Locate the cell with the specified text and output its (X, Y) center coordinate. 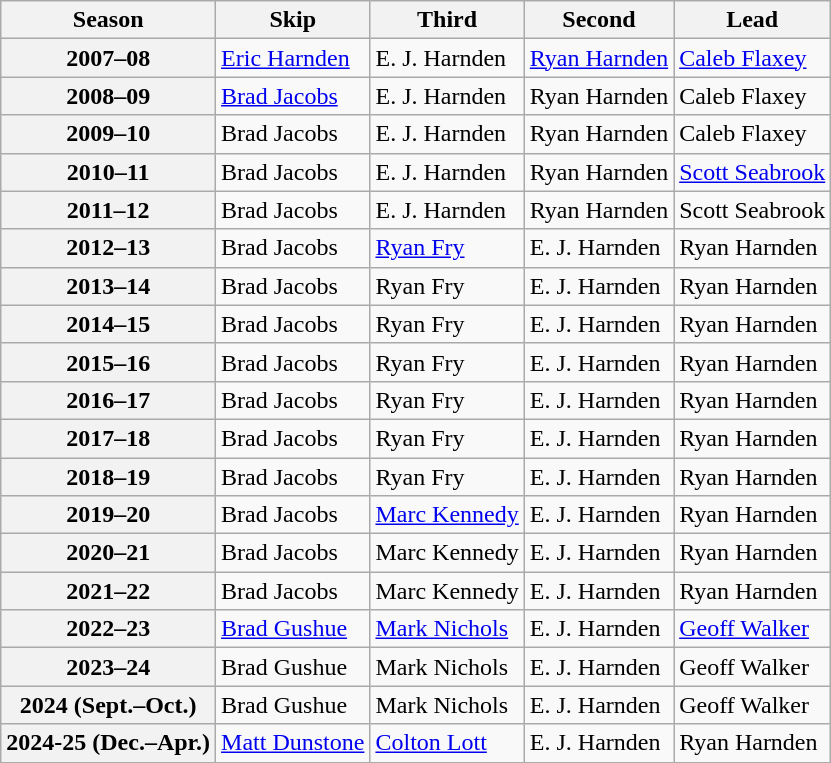
2017–18 (108, 438)
2024 (Sept.–Oct.) (108, 705)
2010–11 (108, 172)
Second (598, 20)
2024-25 (Dec.–Apr.) (108, 743)
2016–17 (108, 400)
Lead (752, 20)
2023–24 (108, 667)
Eric Harnden (293, 58)
2021–22 (108, 591)
Skip (293, 20)
2022–23 (108, 629)
Colton Lott (447, 743)
2011–12 (108, 210)
2020–21 (108, 553)
2008–09 (108, 96)
2009–10 (108, 134)
2007–08 (108, 58)
2012–13 (108, 248)
2015–16 (108, 362)
2013–14 (108, 286)
Third (447, 20)
2018–19 (108, 477)
Season (108, 20)
Matt Dunstone (293, 743)
2019–20 (108, 515)
2014–15 (108, 324)
